For the text-containing cell, return its midpoint in (x, y) coordinate format. 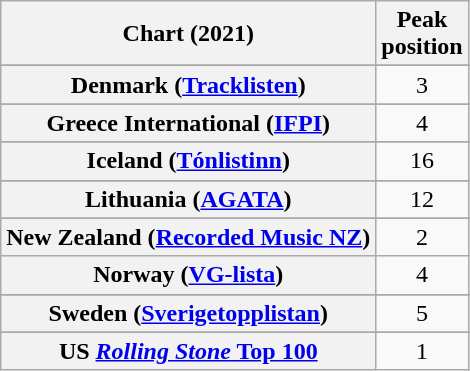
US Rolling Stone Top 100 (188, 351)
Sweden (Sverigetopplistan) (188, 313)
16 (422, 161)
12 (422, 199)
5 (422, 313)
2 (422, 237)
Norway (VG-lista) (188, 275)
Greece International (IFPI) (188, 123)
Lithuania (AGATA) (188, 199)
1 (422, 351)
Peakposition (422, 34)
Iceland (Tónlistinn) (188, 161)
Chart (2021) (188, 34)
New Zealand (Recorded Music NZ) (188, 237)
3 (422, 85)
Denmark (Tracklisten) (188, 85)
